Find where the given text appears and provide that cell's center as (X, Y) coordinate. 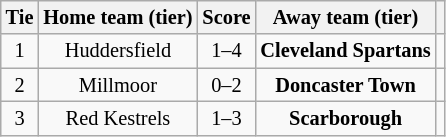
Doncaster Town (345, 85)
2 (20, 85)
Away team (tier) (345, 17)
Scarborough (345, 118)
Huddersfield (118, 51)
Red Kestrels (118, 118)
Tie (20, 17)
0–2 (226, 85)
Score (226, 17)
Cleveland Spartans (345, 51)
1–4 (226, 51)
Home team (tier) (118, 17)
Millmoor (118, 85)
3 (20, 118)
1 (20, 51)
1–3 (226, 118)
